Return [X, Y] of the center of cell containing provided text 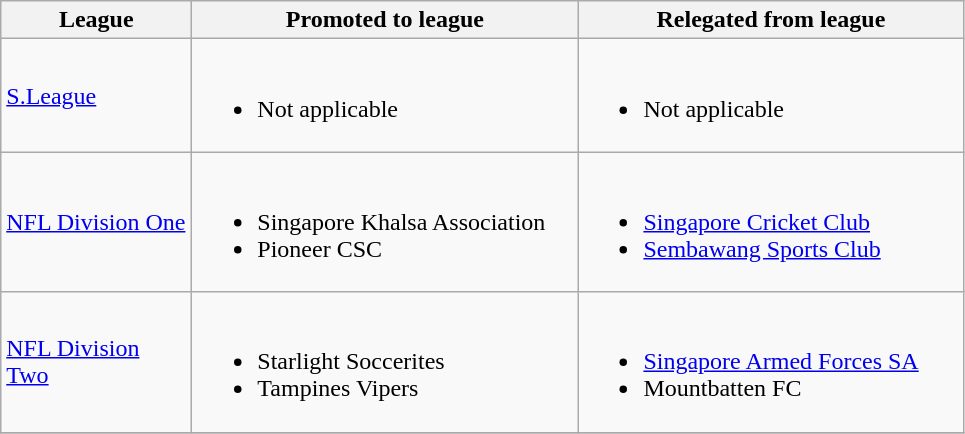
Starlight SocceritesTampines Vipers [385, 362]
S.League [96, 96]
NFL Division Two [96, 362]
Singapore Khalsa AssociationPioneer CSC [385, 222]
League [96, 20]
Singapore Armed Forces SAMountbatten FC [771, 362]
NFL Division One [96, 222]
Singapore Cricket ClubSembawang Sports Club [771, 222]
Promoted to league [385, 20]
Relegated from league [771, 20]
